Extract the (X, Y) coordinate from the center of the cell holding the provided text.  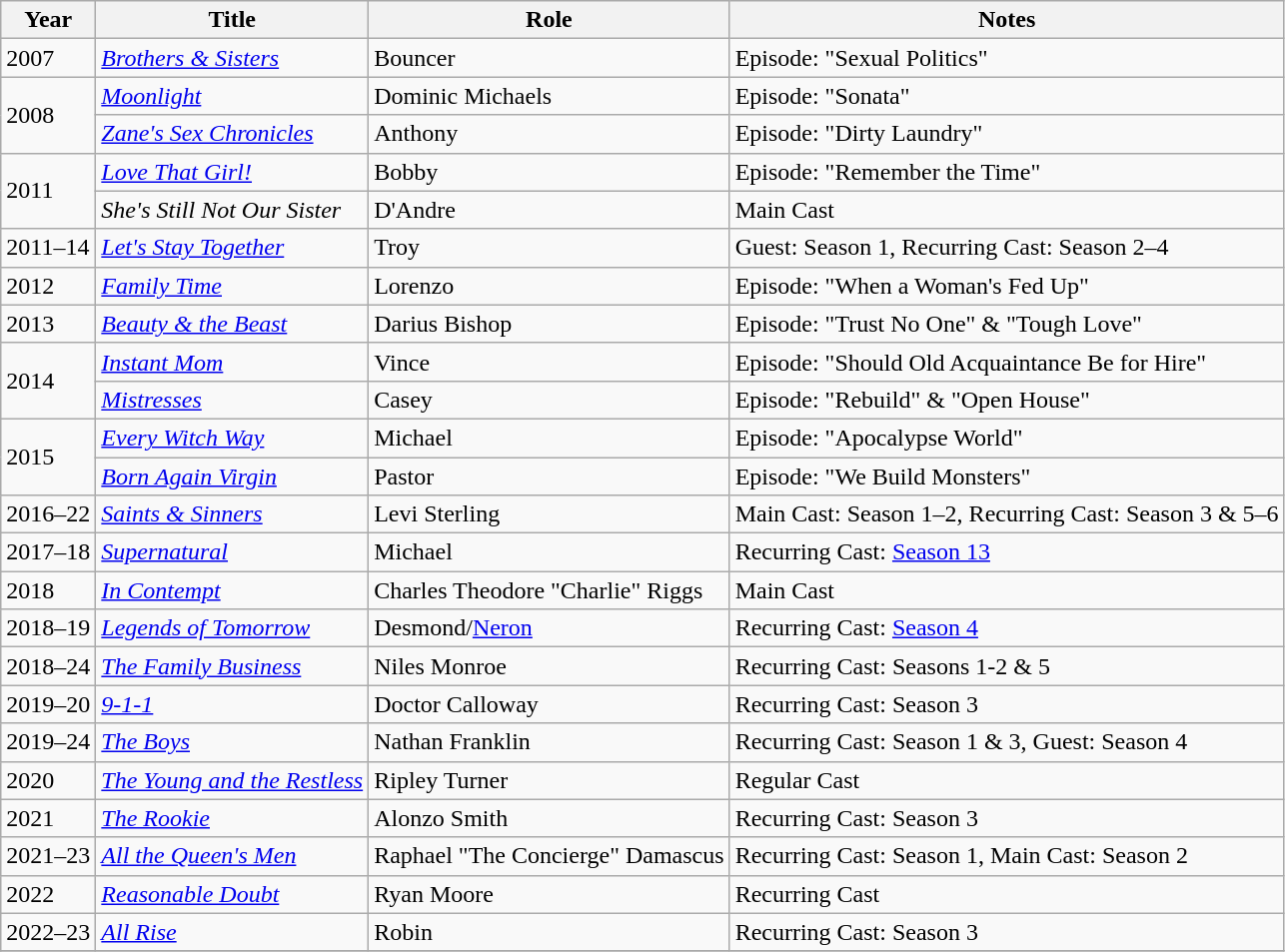
Episode: "When a Woman's Fed Up" (1007, 286)
Episode: "We Build Monsters" (1007, 476)
The Boys (232, 742)
Episode: "Remember the Time" (1007, 172)
Zane's Sex Chronicles (232, 134)
Ryan Moore (550, 894)
In Contempt (232, 590)
Main Cast: Season 1–2, Recurring Cast: Season 3 & 5–6 (1007, 514)
The Young and the Restless (232, 780)
Episode: "Sonata" (1007, 96)
Nathan Franklin (550, 742)
D'Andre (550, 210)
Episode: "Rebuild" & "Open House" (1007, 400)
2014 (48, 381)
Bobby (550, 172)
2012 (48, 286)
The Family Business (232, 666)
2021–23 (48, 856)
Episode: "Trust No One" & "Tough Love" (1007, 324)
Recurring Cast: Season 13 (1007, 552)
Raphael "The Concierge" Damascus (550, 856)
Episode: "Apocalypse World" (1007, 438)
2022 (48, 894)
Doctor Calloway (550, 704)
2017–18 (48, 552)
Role (550, 20)
Title (232, 20)
2013 (48, 324)
2022–23 (48, 932)
Alonzo Smith (550, 818)
Recurring Cast: Seasons 1-2 & 5 (1007, 666)
Reasonable Doubt (232, 894)
2021 (48, 818)
Episode: "Should Old Acquaintance Be for Hire" (1007, 362)
Mistresses (232, 400)
Dominic Michaels (550, 96)
2011–14 (48, 248)
Bouncer (550, 58)
Year (48, 20)
Anthony (550, 134)
Family Time (232, 286)
2019–20 (48, 704)
Episode: "Sexual Politics" (1007, 58)
2008 (48, 115)
She's Still Not Our Sister (232, 210)
Love That Girl! (232, 172)
The Rookie (232, 818)
Beauty & the Beast (232, 324)
Every Witch Way (232, 438)
Charles Theodore "Charlie" Riggs (550, 590)
Legends of Tomorrow (232, 628)
Let's Stay Together (232, 248)
2016–22 (48, 514)
Supernatural (232, 552)
2018–24 (48, 666)
Notes (1007, 20)
2018–19 (48, 628)
2007 (48, 58)
Born Again Virgin (232, 476)
Niles Monroe (550, 666)
Guest: Season 1, Recurring Cast: Season 2–4 (1007, 248)
Troy (550, 248)
Instant Mom (232, 362)
Lorenzo (550, 286)
2011 (48, 191)
Recurring Cast: Season 1, Main Cast: Season 2 (1007, 856)
2015 (48, 457)
Darius Bishop (550, 324)
Casey (550, 400)
Ripley Turner (550, 780)
Saints & Sinners (232, 514)
Recurring Cast: Season 4 (1007, 628)
Levi Sterling (550, 514)
Recurring Cast: Season 1 & 3, Guest: Season 4 (1007, 742)
Brothers & Sisters (232, 58)
Episode: "Dirty Laundry" (1007, 134)
Regular Cast (1007, 780)
Recurring Cast (1007, 894)
2020 (48, 780)
2018 (48, 590)
Moonlight (232, 96)
Robin (550, 932)
All the Queen's Men (232, 856)
Desmond/Neron (550, 628)
9-1-1 (232, 704)
Vince (550, 362)
Pastor (550, 476)
All Rise (232, 932)
2019–24 (48, 742)
